From the cell containing the given text, extract its center point as (X, Y) coordinate. 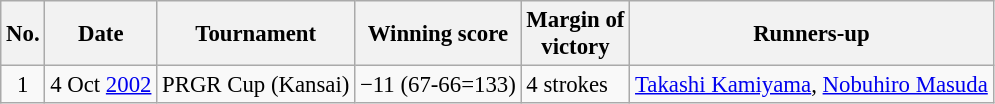
Takashi Kamiyama, Nobuhiro Masuda (812, 85)
Tournament (256, 34)
Date (101, 34)
Runners-up (812, 34)
1 (23, 85)
4 Oct 2002 (101, 85)
−11 (67-66=133) (438, 85)
4 strokes (576, 85)
Winning score (438, 34)
Margin ofvictory (576, 34)
PRGR Cup (Kansai) (256, 85)
No. (23, 34)
